Search for the cell housing the specified text and yield its [x, y] center coordinate. 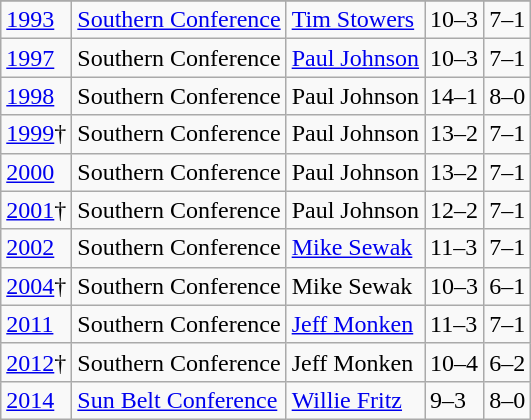
Willie Fritz [355, 400]
12–2 [454, 210]
1997 [36, 58]
6–1 [508, 286]
2014 [36, 400]
2004† [36, 286]
9–3 [454, 400]
1999† [36, 134]
2012† [36, 362]
6–2 [508, 362]
14–1 [454, 96]
Tim Stowers [355, 20]
Sun Belt Conference [179, 400]
2001† [36, 210]
2002 [36, 248]
10–4 [454, 362]
2011 [36, 324]
2000 [36, 172]
1993 [36, 20]
1998 [36, 96]
